Detect which cell encompasses the target text, then output its [X, Y] center coordinate. 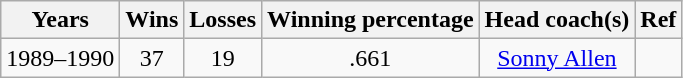
19 [223, 58]
Years [60, 20]
37 [152, 58]
1989–1990 [60, 58]
.661 [371, 58]
Ref [658, 20]
Head coach(s) [557, 20]
Winning percentage [371, 20]
Losses [223, 20]
Wins [152, 20]
Sonny Allen [557, 58]
